For the text-containing cell, return its midpoint in [x, y] coordinate format. 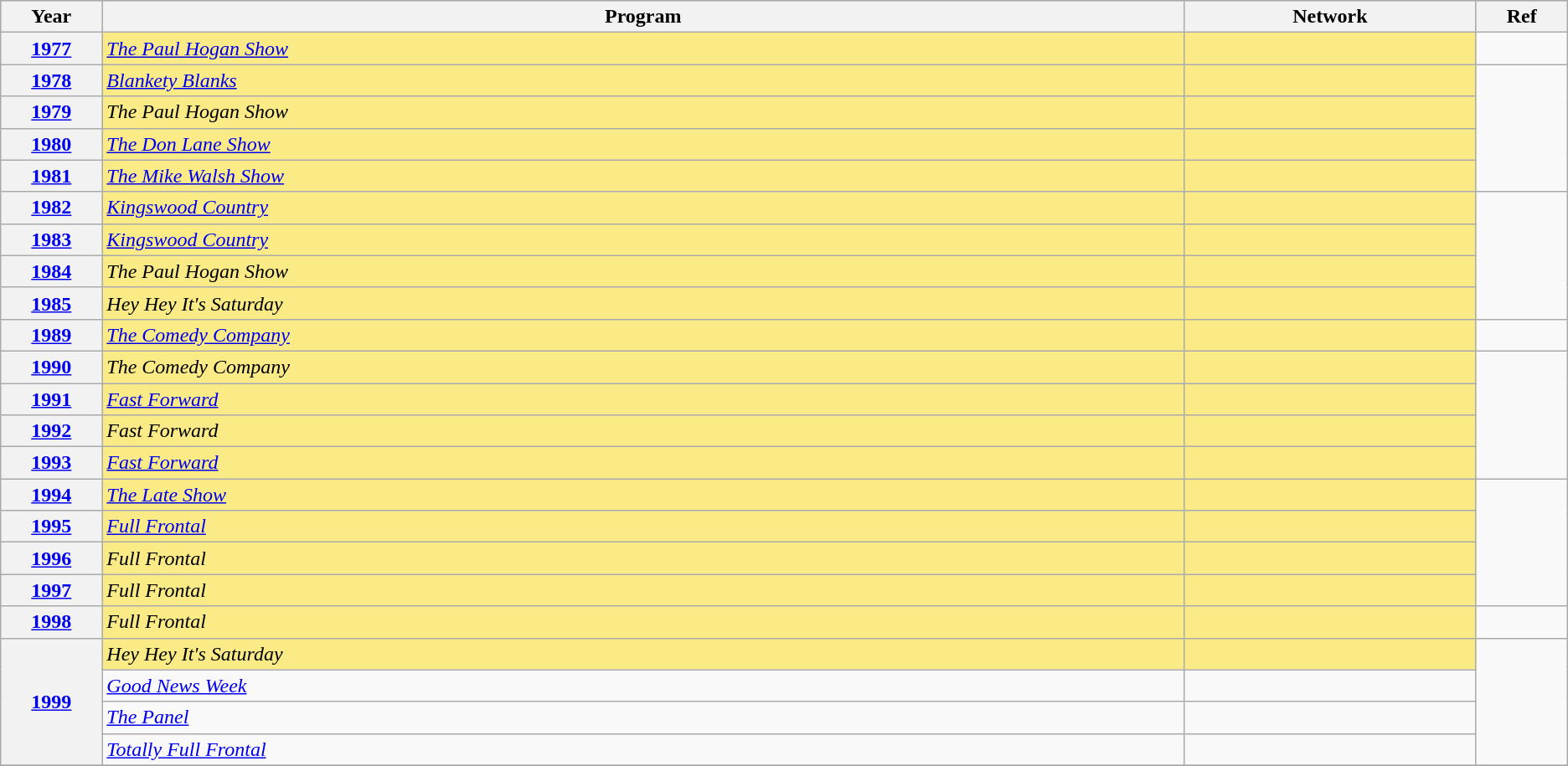
Ref [1521, 17]
Year [52, 17]
Network [1330, 17]
The Late Show [643, 495]
1982 [52, 208]
Program [643, 17]
1999 [52, 702]
1989 [52, 335]
1984 [52, 271]
Blankety Blanks [643, 80]
The Don Lane Show [643, 144]
1981 [52, 176]
1993 [52, 463]
1997 [52, 590]
1998 [52, 622]
1978 [52, 80]
Totally Full Frontal [643, 749]
1991 [52, 399]
1985 [52, 303]
1979 [52, 112]
1992 [52, 431]
1994 [52, 495]
1980 [52, 144]
The Mike Walsh Show [643, 176]
Good News Week [643, 686]
The Panel [643, 717]
1990 [52, 367]
1977 [52, 49]
1995 [52, 527]
1983 [52, 239]
1996 [52, 558]
